Detect which cell encompasses the target text, then output its (x, y) center coordinate. 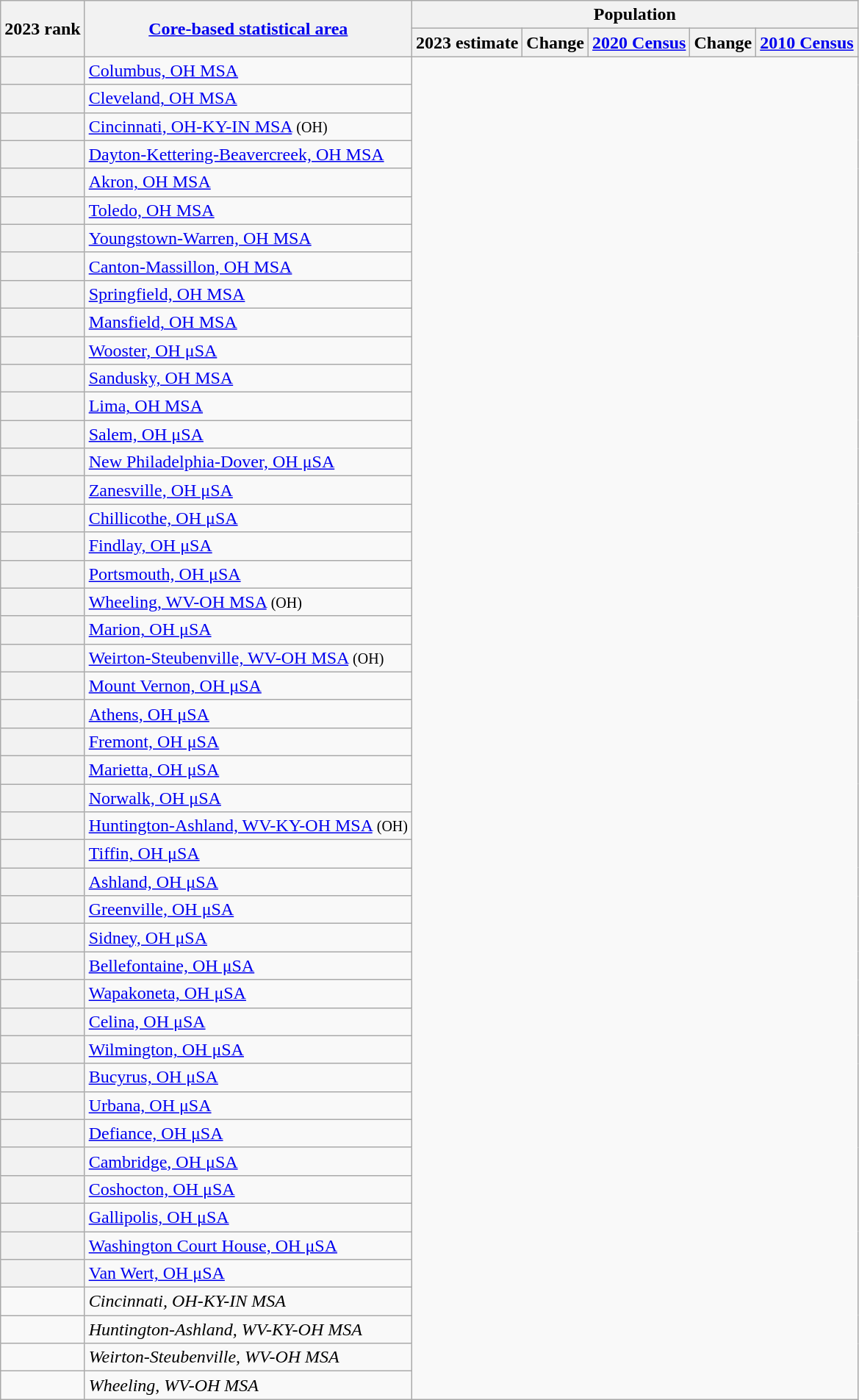
Cambridge, OH μSA (248, 1161)
Wapakoneta, OH μSA (248, 994)
Sidney, OH μSA (248, 938)
Bellefontaine, OH μSA (248, 966)
Mount Vernon, OH μSA (248, 686)
Celina, OH μSA (248, 1022)
Marion, OH μSA (248, 630)
Gallipolis, OH μSA (248, 1217)
Defiance, OH μSA (248, 1133)
Wooster, OH μSA (248, 351)
Sandusky, OH MSA (248, 378)
Ashland, OH μSA (248, 882)
Athens, OH μSA (248, 714)
Huntington-Ashland, WV-KY-OH MSA (OH) (248, 826)
Wheeling, WV-OH MSA (248, 1385)
Akron, OH MSA (248, 182)
Cincinnati, OH-KY-IN MSA (248, 1302)
Weirton-Steubenville, WV-OH MSA (OH) (248, 658)
Lima, OH MSA (248, 406)
Cincinnati, OH-KY-IN MSA (OH) (248, 126)
Findlay, OH μSA (248, 546)
Chillicothe, OH μSA (248, 518)
Springfield, OH MSA (248, 294)
Youngstown-Warren, OH MSA (248, 238)
Zanesville, OH μSA (248, 490)
Marietta, OH μSA (248, 769)
2010 Census (807, 43)
Portsmouth, OH μSA (248, 574)
Greenville, OH μSA (248, 910)
2023 estimate (467, 43)
Population (635, 15)
Van Wert, OH μSA (248, 1274)
Dayton-Kettering-Beavercreek, OH MSA (248, 154)
Wilmington, OH μSA (248, 1049)
2023 rank (43, 29)
Huntington-Ashland, WV-KY-OH MSA (248, 1329)
Salem, OH μSA (248, 434)
Norwalk, OH μSA (248, 797)
Canton-Massillon, OH MSA (248, 266)
Core-based statistical area (248, 29)
Weirton-Steubenville, WV-OH MSA (248, 1357)
Coshocton, OH μSA (248, 1189)
Tiffin, OH μSA (248, 854)
Washington Court House, OH μSA (248, 1246)
Cleveland, OH MSA (248, 98)
Fremont, OH μSA (248, 742)
Bucyrus, OH μSA (248, 1077)
Mansfield, OH MSA (248, 322)
Urbana, OH μSA (248, 1105)
Wheeling, WV-OH MSA (OH) (248, 602)
New Philadelphia-Dover, OH μSA (248, 462)
Columbus, OH MSA (248, 71)
2020 Census (639, 43)
Toledo, OH MSA (248, 210)
